For the text-containing cell, return its midpoint in [x, y] coordinate format. 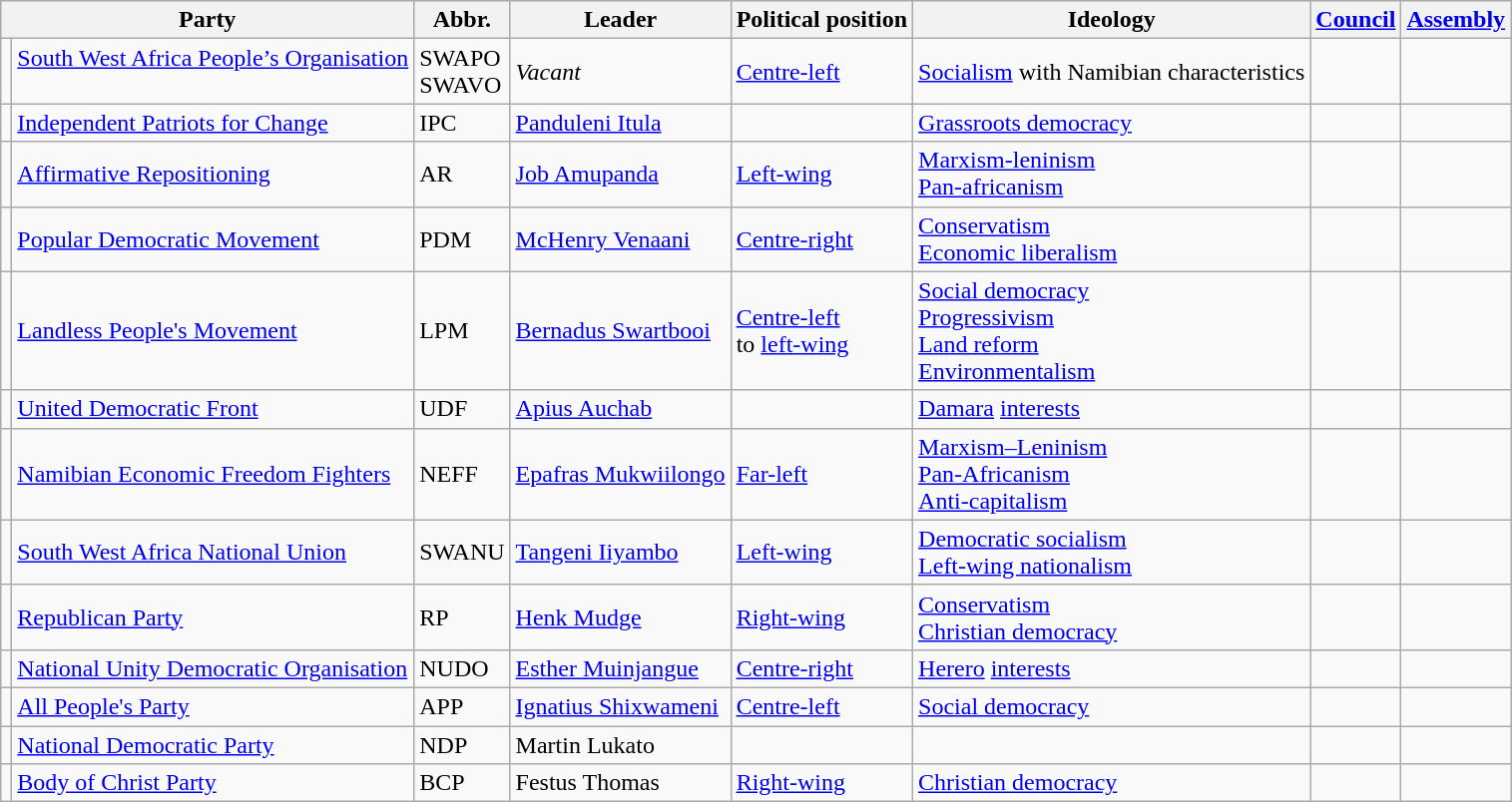
Socialism with Namibian characteristics [1112, 72]
United Democratic Front [214, 409]
Damara interests [1112, 409]
Tangeni Iiyambo [621, 553]
Epafras Mukwiilongo [621, 474]
Marxism–LeninismPan-AfricanismAnti-capitalism [1112, 474]
Abbr. [462, 20]
NEFF [462, 474]
Ideology [1112, 20]
Landless People's Movement [214, 331]
Social democracy [1112, 706]
South West Africa People’s Organisation [214, 72]
Christian democracy [1112, 783]
Affirmative Repositioning [214, 174]
APP [462, 706]
IPC [462, 123]
Apius Auchab [621, 409]
Far-left [821, 474]
RP [462, 616]
Democratic socialismLeft-wing nationalism [1112, 553]
South West Africa National Union [214, 553]
Independent Patriots for Change [214, 123]
Martin Lukato [621, 745]
McHenry Venaani [621, 239]
ConservatismChristian democracy [1112, 616]
Marxism-leninismPan-africanism [1112, 174]
SWANU [462, 553]
Centre-leftto left-wing [821, 331]
Bernadus Swartbooi [621, 331]
NDP [462, 745]
SWAPOSWAVO [462, 72]
Assembly [1456, 20]
UDF [462, 409]
Leader [621, 20]
Ignatius Shixwameni [621, 706]
National Democratic Party [214, 745]
Namibian Economic Freedom Fighters [214, 474]
Vacant [621, 72]
Esther Muinjangue [621, 668]
PDM [462, 239]
AR [462, 174]
Panduleni Itula [621, 123]
LPM [462, 331]
Social democracyProgressivismLand reformEnvironmentalism [1112, 331]
Political position [821, 20]
Popular Democratic Movement [214, 239]
Grassroots democracy [1112, 123]
Job Amupanda [621, 174]
Henk Mudge [621, 616]
All People's Party [214, 706]
Body of Christ Party [214, 783]
ConservatismEconomic liberalism [1112, 239]
NUDO [462, 668]
Festus Thomas [621, 783]
BCP [462, 783]
Party [208, 20]
Herero interests [1112, 668]
Republican Party [214, 616]
National Unity Democratic Organisation [214, 668]
Council [1355, 20]
